Output the [X, Y] coordinate of the center of the cell containing the given text.  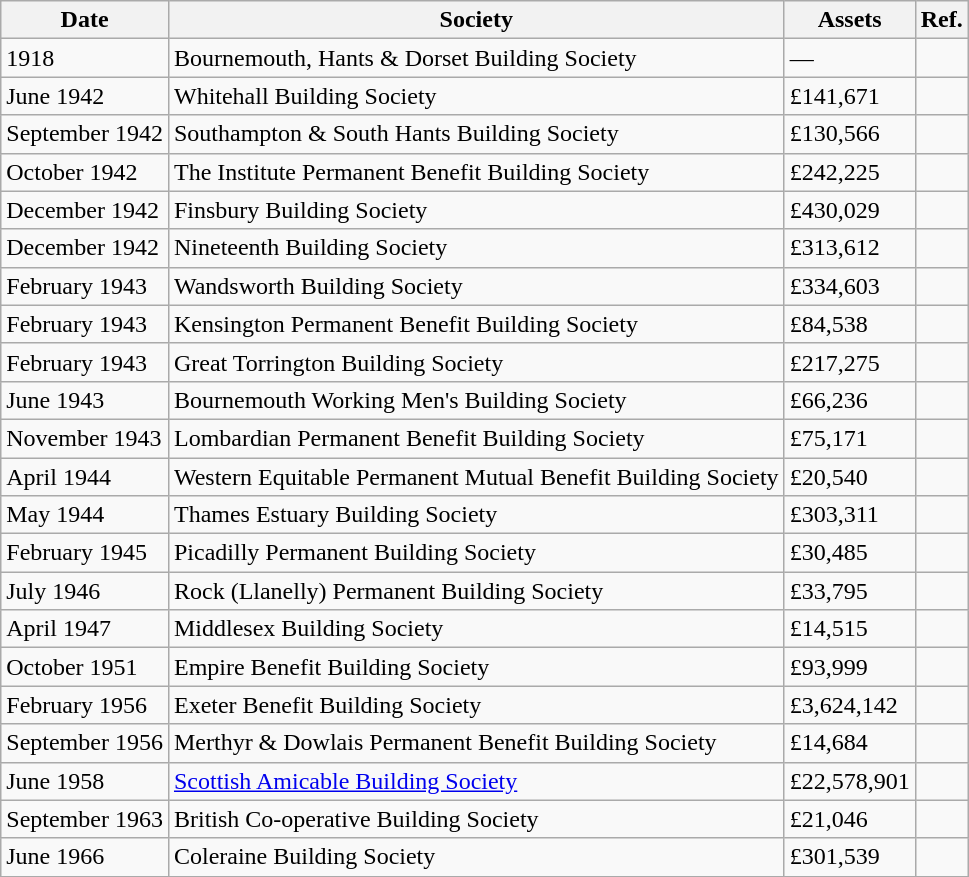
June 1958 [85, 781]
£33,795 [850, 591]
Society [476, 20]
£313,612 [850, 248]
£22,578,901 [850, 781]
£21,046 [850, 819]
£217,275 [850, 362]
£301,539 [850, 857]
£20,540 [850, 477]
Bournemouth, Hants & Dorset Building Society [476, 58]
Great Torrington Building Society [476, 362]
£3,624,142 [850, 705]
£84,538 [850, 324]
Whitehall Building Society [476, 96]
Middlesex Building Society [476, 629]
1918 [85, 58]
Rock (Llanelly) Permanent Building Society [476, 591]
September 1942 [85, 134]
£14,684 [850, 743]
Merthyr & Dowlais Permanent Benefit Building Society [476, 743]
£30,485 [850, 553]
November 1943 [85, 438]
Empire Benefit Building Society [476, 667]
Nineteenth Building Society [476, 248]
Exeter Benefit Building Society [476, 705]
Finsbury Building Society [476, 210]
Coleraine Building Society [476, 857]
The Institute Permanent Benefit Building Society [476, 172]
Wandsworth Building Society [476, 286]
Thames Estuary Building Society [476, 515]
June 1966 [85, 857]
Picadilly Permanent Building Society [476, 553]
£14,515 [850, 629]
Assets [850, 20]
£75,171 [850, 438]
£334,603 [850, 286]
£130,566 [850, 134]
£93,999 [850, 667]
£430,029 [850, 210]
Bournemouth Working Men's Building Society [476, 400]
February 1956 [85, 705]
February 1945 [85, 553]
Lombardian Permanent Benefit Building Society [476, 438]
October 1942 [85, 172]
Date [85, 20]
September 1956 [85, 743]
July 1946 [85, 591]
April 1944 [85, 477]
May 1944 [85, 515]
Western Equitable Permanent Mutual Benefit Building Society [476, 477]
June 1942 [85, 96]
Southampton & South Hants Building Society [476, 134]
£242,225 [850, 172]
£141,671 [850, 96]
Scottish Amicable Building Society [476, 781]
British Co-operative Building Society [476, 819]
£66,236 [850, 400]
£303,311 [850, 515]
— [850, 58]
June 1943 [85, 400]
Ref. [942, 20]
April 1947 [85, 629]
September 1963 [85, 819]
Kensington Permanent Benefit Building Society [476, 324]
October 1951 [85, 667]
